Find where the given text appears and provide that cell's center as [x, y] coordinate. 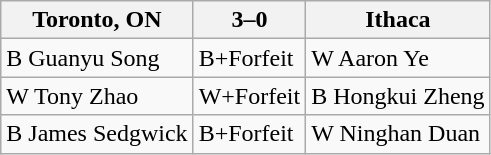
B Guanyu Song [97, 58]
W Tony Zhao [97, 96]
B James Sedgwick [97, 134]
W Aaron Ye [398, 58]
W+Forfeit [250, 96]
B Hongkui Zheng [398, 96]
Toronto, ON [97, 20]
W Ninghan Duan [398, 134]
3–0 [250, 20]
Ithaca [398, 20]
